Scan for the cell matching the given text and deliver its (X, Y) coordinate at center. 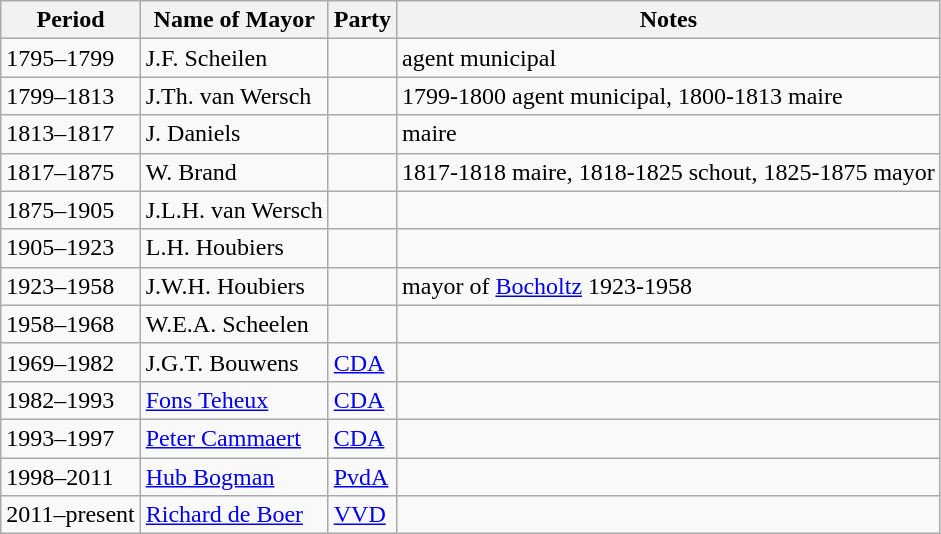
PvdA (362, 477)
1795–1799 (70, 58)
1813–1817 (70, 134)
1998–2011 (70, 477)
Party (362, 20)
Peter Cammaert (234, 438)
VVD (362, 515)
J.Th. van Wersch (234, 96)
Hub Bogman (234, 477)
Period (70, 20)
mayor of Bocholtz 1923-1958 (669, 286)
1875–1905 (70, 210)
J.W.H. Houbiers (234, 286)
J.F. Scheilen (234, 58)
1958–1968 (70, 324)
2011–present (70, 515)
1817–1875 (70, 172)
J.G.T. Bouwens (234, 362)
1799–1813 (70, 96)
J.L.H. van Wersch (234, 210)
1982–1993 (70, 400)
1969–1982 (70, 362)
Name of Mayor (234, 20)
1993–1997 (70, 438)
W. Brand (234, 172)
Fons Teheux (234, 400)
Richard de Boer (234, 515)
L.H. Houbiers (234, 248)
1923–1958 (70, 286)
1817-1818 maire, 1818-1825 schout, 1825-1875 mayor (669, 172)
Notes (669, 20)
maire (669, 134)
agent municipal (669, 58)
1799-1800 agent municipal, 1800-1813 maire (669, 96)
W.E.A. Scheelen (234, 324)
J. Daniels (234, 134)
1905–1923 (70, 248)
